Search for the cell housing the specified text and yield its (X, Y) center coordinate. 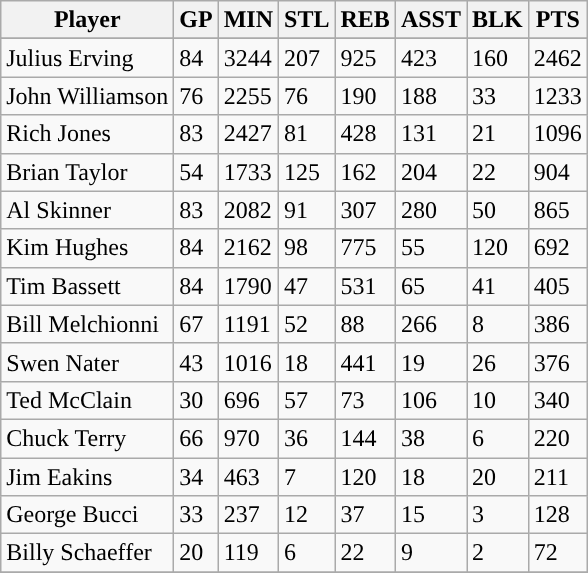
21 (497, 134)
2255 (248, 96)
2082 (248, 210)
57 (307, 400)
696 (248, 400)
1016 (248, 362)
144 (365, 438)
188 (430, 96)
7 (307, 477)
2162 (248, 248)
128 (558, 515)
865 (558, 210)
Julius Erving (88, 58)
Al Skinner (88, 210)
428 (365, 134)
PTS (558, 20)
BLK (497, 20)
MIN (248, 20)
47 (307, 286)
125 (307, 172)
55 (430, 248)
376 (558, 362)
1096 (558, 134)
REB (365, 20)
106 (430, 400)
91 (307, 210)
266 (430, 324)
190 (365, 96)
131 (430, 134)
50 (497, 210)
211 (558, 477)
Rich Jones (88, 134)
1233 (558, 96)
3 (497, 515)
GP (196, 20)
George Bucci (88, 515)
970 (248, 438)
531 (365, 286)
12 (307, 515)
3244 (248, 58)
340 (558, 400)
2462 (558, 58)
Chuck Terry (88, 438)
Kim Hughes (88, 248)
John Williamson (88, 96)
34 (196, 477)
66 (196, 438)
98 (307, 248)
30 (196, 400)
19 (430, 362)
67 (196, 324)
Jim Eakins (88, 477)
Billy Schaeffer (88, 553)
37 (365, 515)
38 (430, 438)
423 (430, 58)
10 (497, 400)
26 (497, 362)
280 (430, 210)
54 (196, 172)
Swen Nater (88, 362)
Player (88, 20)
162 (365, 172)
15 (430, 515)
1790 (248, 286)
220 (558, 438)
925 (365, 58)
904 (558, 172)
160 (497, 58)
65 (430, 286)
41 (497, 286)
307 (365, 210)
204 (430, 172)
8 (497, 324)
81 (307, 134)
36 (307, 438)
1733 (248, 172)
119 (248, 553)
Brian Taylor (88, 172)
2427 (248, 134)
1191 (248, 324)
237 (248, 515)
386 (558, 324)
463 (248, 477)
73 (365, 400)
88 (365, 324)
72 (558, 553)
2 (497, 553)
ASST (430, 20)
9 (430, 553)
441 (365, 362)
Bill Melchionni (88, 324)
43 (196, 362)
52 (307, 324)
692 (558, 248)
405 (558, 286)
STL (307, 20)
Ted McClain (88, 400)
207 (307, 58)
775 (365, 248)
Tim Bassett (88, 286)
